Detect which cell encompasses the target text, then output its (X, Y) center coordinate. 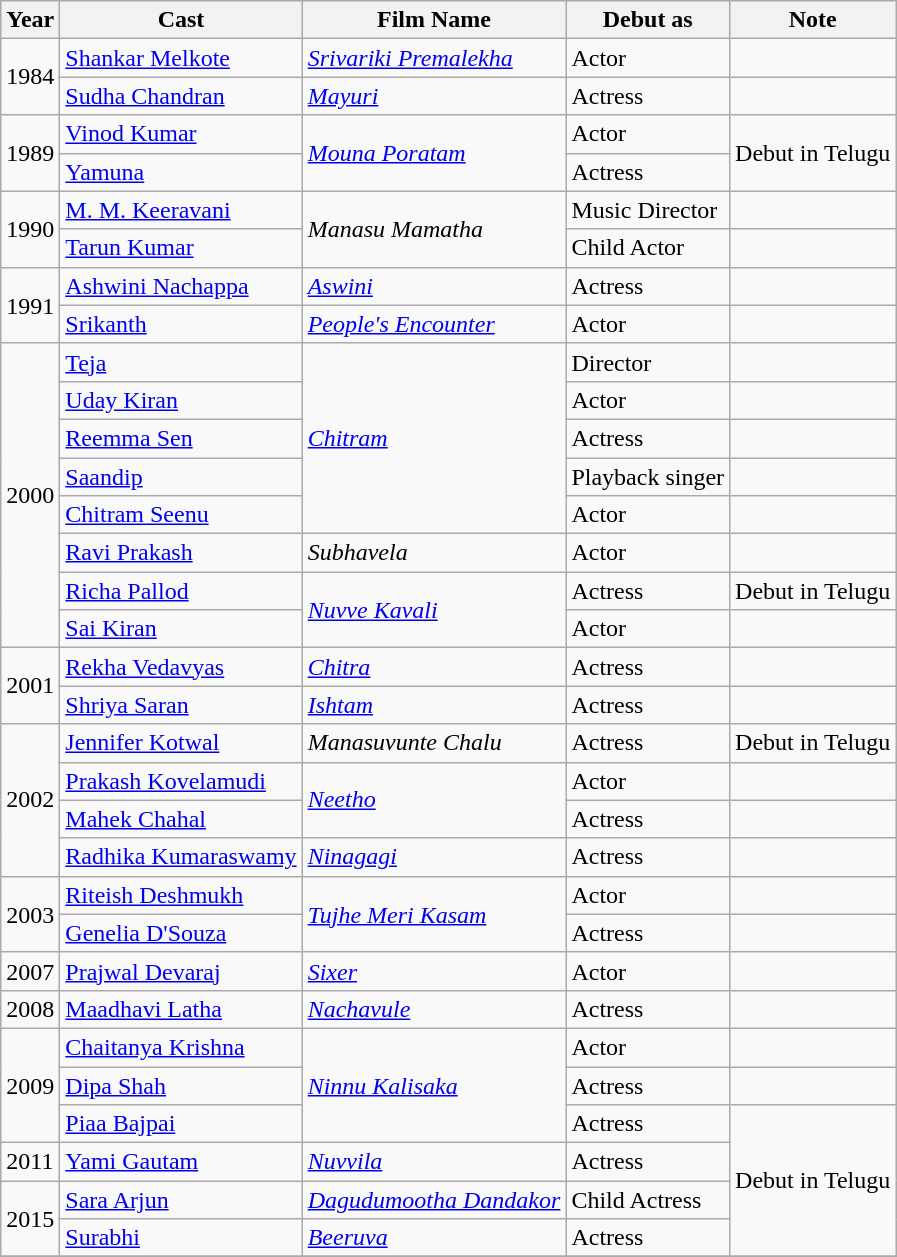
Director (648, 362)
Dipa Shah (181, 1085)
Manasu Mamatha (434, 229)
Ravi Prakash (181, 553)
Neetho (434, 800)
Beeruva (434, 1238)
Sara Arjun (181, 1200)
Playback singer (648, 477)
Uday Kiran (181, 400)
2015 (30, 1219)
M. M. Keeravani (181, 210)
Aswini (434, 286)
Chitra (434, 667)
Rekha Vedavyas (181, 667)
Note (813, 20)
Shriya Saran (181, 705)
Child Actor (648, 248)
Debut as (648, 20)
2003 (30, 914)
People's Encounter (434, 324)
Yamuna (181, 172)
Ninagagi (434, 857)
Chaitanya Krishna (181, 1047)
Genelia D'Souza (181, 933)
Saandip (181, 477)
1991 (30, 305)
Maadhavi Latha (181, 1009)
Srikanth (181, 324)
Dagudumootha Dandakor (434, 1200)
Srivariki Premalekha (434, 58)
Vinod Kumar (181, 134)
Cast (181, 20)
Reemma Sen (181, 438)
Sixer (434, 971)
Shankar Melkote (181, 58)
Nachavule (434, 1009)
2002 (30, 800)
Sai Kiran (181, 629)
Piaa Bajpai (181, 1124)
Mahek Chahal (181, 819)
Yami Gautam (181, 1162)
2001 (30, 686)
2011 (30, 1162)
1984 (30, 77)
Richa Pallod (181, 591)
Teja (181, 362)
Ninnu Kalisaka (434, 1085)
Ashwini Nachappa (181, 286)
Mouna Poratam (434, 153)
Ishtam (434, 705)
Chitram Seenu (181, 515)
Jennifer Kotwal (181, 743)
1990 (30, 229)
Music Director (648, 210)
Tujhe Meri Kasam (434, 914)
2000 (30, 495)
Sudha Chandran (181, 96)
Prajwal Devaraj (181, 971)
Mayuri (434, 96)
Tarun Kumar (181, 248)
Year (30, 20)
Subhavela (434, 553)
2008 (30, 1009)
Film Name (434, 20)
2009 (30, 1085)
2007 (30, 971)
Prakash Kovelamudi (181, 781)
Radhika Kumaraswamy (181, 857)
Surabhi (181, 1238)
Nuvvila (434, 1162)
1989 (30, 153)
Riteish Deshmukh (181, 895)
Manasuvunte Chalu (434, 743)
Child Actress (648, 1200)
Chitram (434, 438)
Nuvve Kavali (434, 610)
